Return (X, Y) of the center of cell containing provided text 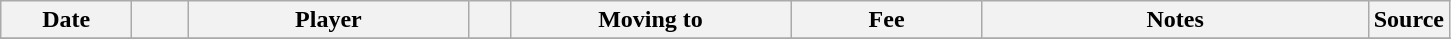
Fee (886, 20)
Notes (1175, 20)
Source (1408, 20)
Date (66, 20)
Player (328, 20)
Moving to (650, 20)
